Detect which cell encompasses the target text, then output its (x, y) center coordinate. 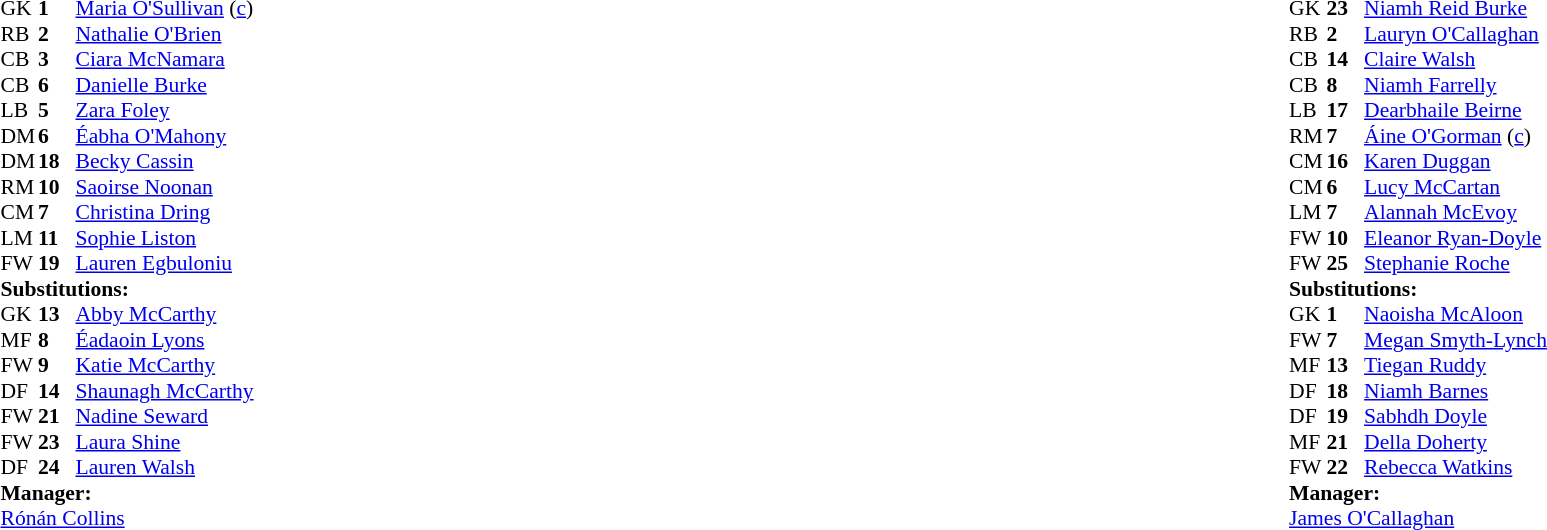
Nadine Seward (165, 417)
Stephanie Roche (1456, 263)
5 (57, 111)
9 (57, 365)
Karen Duggan (1456, 161)
Lauryn O'Callaghan (1456, 34)
Zara Foley (165, 111)
Abby McCarthy (165, 315)
Naoisha McAloon (1456, 315)
Ciara McNamara (165, 59)
Alannah McEvoy (1456, 213)
Saoirse Noonan (165, 187)
Lauren Egbuloniu (165, 263)
Christina Dring (165, 213)
24 (57, 467)
Nathalie O'Brien (165, 34)
Lucy McCartan (1456, 187)
Sabhdh Doyle (1456, 417)
Tiegan Ruddy (1456, 365)
Áine O'Gorman (c) (1456, 136)
Danielle Burke (165, 85)
Dearbhaile Beirne (1456, 111)
Niamh Barnes (1456, 391)
11 (57, 238)
25 (1346, 263)
Claire Walsh (1456, 59)
Éadaoin Lyons (165, 340)
Shaunagh McCarthy (165, 391)
1 (1346, 315)
Laura Shine (165, 442)
Becky Cassin (165, 161)
22 (1346, 467)
Katie McCarthy (165, 365)
Della Doherty (1456, 442)
Rebecca Watkins (1456, 467)
Éabha O'Mahony (165, 136)
Megan Smyth-Lynch (1456, 340)
Eleanor Ryan-Doyle (1456, 238)
Lauren Walsh (165, 467)
16 (1346, 161)
17 (1346, 111)
3 (57, 59)
23 (57, 442)
Niamh Farrelly (1456, 85)
Sophie Liston (165, 238)
